Locate the cell with the specified text and output its (X, Y) center coordinate. 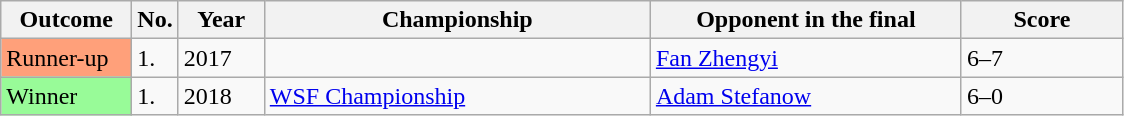
Opponent in the final (806, 20)
Runner-up (66, 58)
6–7 (1042, 58)
Score (1042, 20)
WSF Championship (457, 96)
Adam Stefanow (806, 96)
6–0 (1042, 96)
Championship (457, 20)
Fan Zhengyi (806, 58)
Winner (66, 96)
Year (221, 20)
Outcome (66, 20)
2018 (221, 96)
No. (155, 20)
2017 (221, 58)
